Search for the cell housing the specified text and yield its (X, Y) center coordinate. 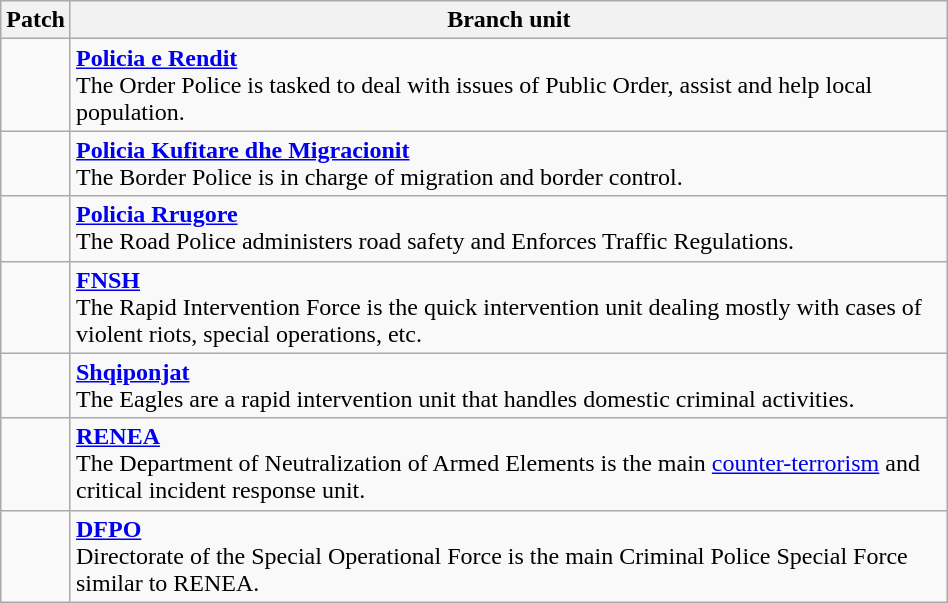
Policia Kufitare dhe MigracionitThe Border Police is in charge of migration and border control. (508, 164)
FNSHThe Rapid Intervention Force is the quick intervention unit dealing mostly with cases of violent riots, special operations, etc. (508, 307)
Patch (36, 20)
Policia e RenditThe Order Police is tasked to deal with issues of Public Order, assist and help local population. (508, 85)
ShqiponjatThe Eagles are a rapid intervention unit that handles domestic criminal activities. (508, 386)
RENEAThe Department of Neutralization of Armed Elements is the main counter-terrorism and critical incident response unit. (508, 464)
DFPODirectorate of the Special Operational Force is the main Criminal Police Special Force similar to RENEA. (508, 556)
Policia RrugoreThe Road Police administers road safety and Enforces Traffic Regulations. (508, 228)
Branch unit (508, 20)
